Detect which cell encompasses the target text, then output its [x, y] center coordinate. 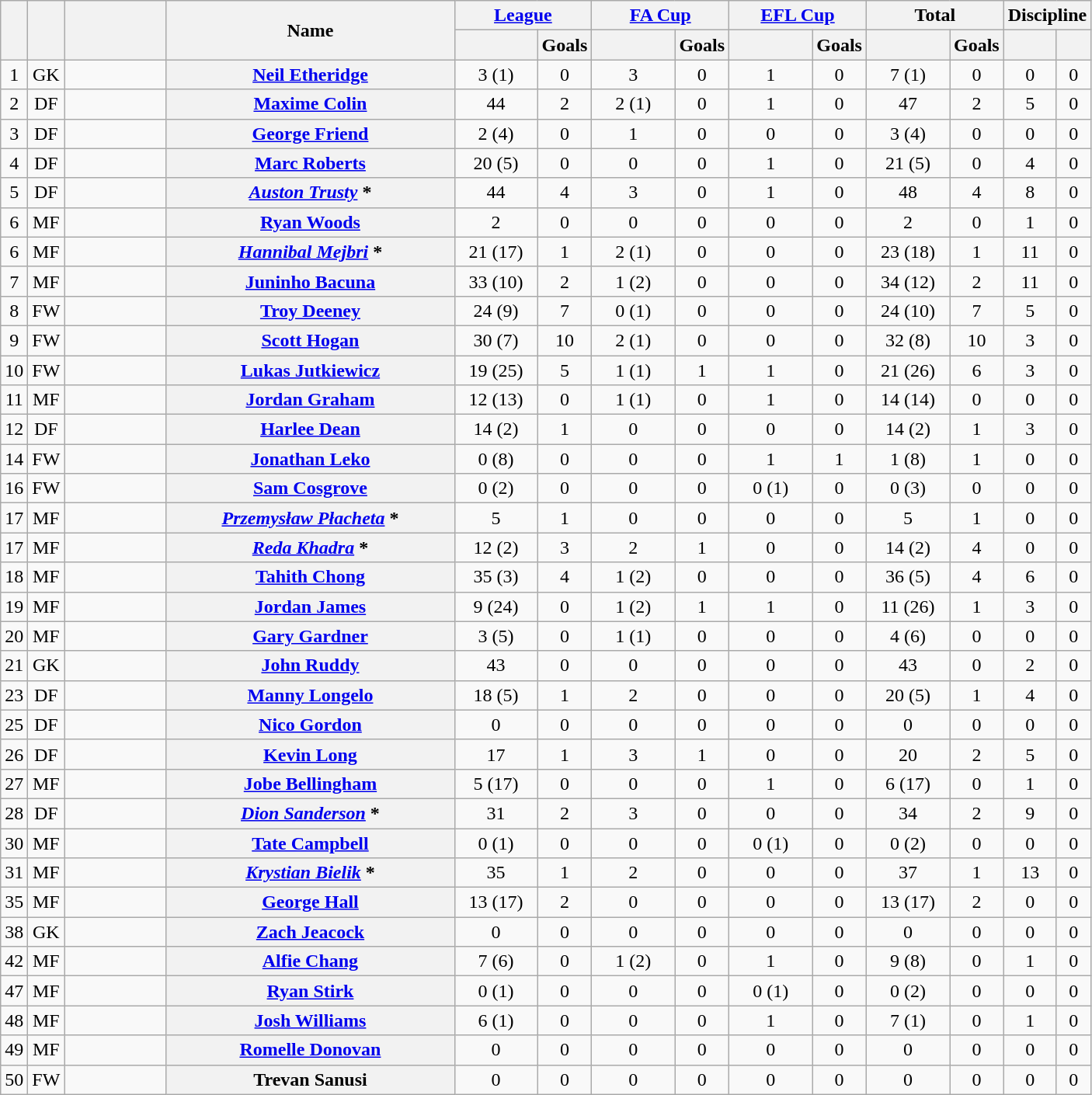
14 (14) [907, 400]
3 (5) [496, 636]
12 [14, 429]
36 (5) [907, 577]
3 (1) [496, 75]
Jonathan Leko [311, 459]
Jordan James [311, 607]
Dion Sanderson * [311, 813]
Gary Gardner [311, 636]
5 (17) [496, 784]
Reda Khadra * [311, 547]
3 (4) [907, 134]
Troy Deeney [311, 311]
George Hall [311, 902]
30 (7) [496, 340]
George Friend [311, 134]
Total [935, 16]
25 [14, 725]
23 (18) [907, 252]
Scott Hogan [311, 340]
18 [14, 577]
Josh Williams [311, 1020]
Romelle Donovan [311, 1050]
49 [14, 1050]
9 (24) [496, 607]
Ryan Woods [311, 222]
7 (6) [496, 961]
Name [311, 30]
FA Cup [660, 16]
Maxime Colin [311, 104]
50 [14, 1079]
Kevin Long [311, 754]
19 [14, 607]
9 (8) [907, 961]
21 (5) [907, 163]
Zach Jeacock [311, 932]
Hannibal Mejbri * [311, 252]
28 [14, 813]
26 [14, 754]
Przemysław Płacheta * [311, 518]
0 (3) [907, 488]
John Ruddy [311, 666]
0 (8) [496, 459]
42 [14, 961]
Krystian Bielik * [311, 873]
Tahith Chong [311, 577]
1 (8) [907, 459]
Auston Trusty * [311, 193]
6 (1) [496, 1020]
35 (3) [496, 577]
4 (6) [907, 636]
34 [907, 813]
Ryan Stirk [311, 991]
Neil Etheridge [311, 75]
League [523, 16]
Harlee Dean [311, 429]
Marc Roberts [311, 163]
Juninho Bacuna [311, 281]
19 (25) [496, 370]
37 [907, 873]
Tate Campbell [311, 843]
Nico Gordon [311, 725]
Trevan Sanusi [311, 1079]
27 [14, 784]
21 [14, 666]
Alfie Chang [311, 961]
38 [14, 932]
Sam Cosgrove [311, 488]
6 (17) [907, 784]
33 (10) [496, 281]
12 (13) [496, 400]
Discipline [1047, 16]
18 (5) [496, 695]
Jobe Bellingham [311, 784]
24 (10) [907, 311]
14 [14, 459]
Lukas Jutkiewicz [311, 370]
11 (26) [907, 607]
24 (9) [496, 311]
32 (8) [907, 340]
23 [14, 695]
Jordan Graham [311, 400]
30 [14, 843]
13 [1030, 873]
21 (26) [907, 370]
2 (4) [496, 134]
16 [14, 488]
21 (17) [496, 252]
34 (12) [907, 281]
12 (2) [496, 547]
Manny Longelo [311, 695]
EFL Cup [798, 16]
